Search for the cell housing the specified text and yield its (x, y) center coordinate. 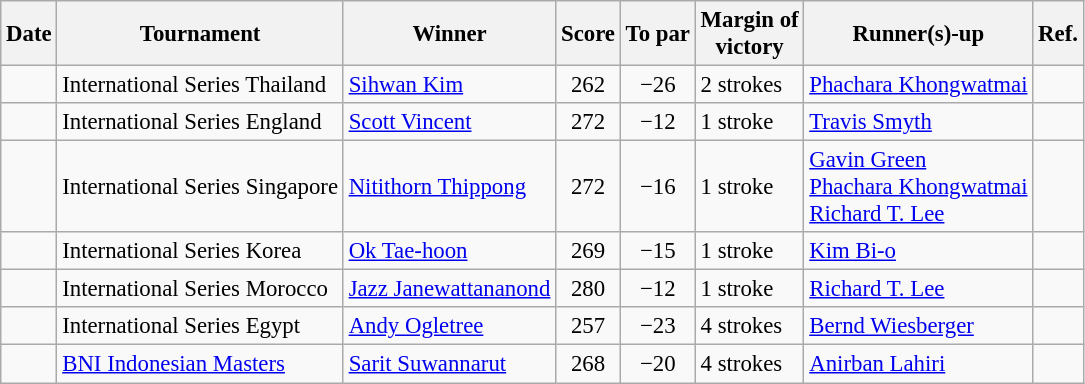
2 strokes (750, 85)
Date (29, 34)
269 (588, 251)
International Series Korea (200, 251)
−23 (658, 327)
280 (588, 289)
BNI Indonesian Masters (200, 364)
Tournament (200, 34)
Ok Tae-hoon (449, 251)
Ref. (1058, 34)
Sihwan Kim (449, 85)
Anirban Lahiri (918, 364)
Kim Bi-o (918, 251)
Runner(s)-up (918, 34)
Jazz Janewattananond (449, 289)
262 (588, 85)
To par (658, 34)
International Series Singapore (200, 187)
−16 (658, 187)
Scott Vincent (449, 122)
Gavin Green Phachara Khongwatmai Richard T. Lee (918, 187)
International Series England (200, 122)
−15 (658, 251)
Winner (449, 34)
Richard T. Lee (918, 289)
Score (588, 34)
International Series Thailand (200, 85)
Sarit Suwannarut (449, 364)
−20 (658, 364)
Nitithorn Thippong (449, 187)
−26 (658, 85)
Bernd Wiesberger (918, 327)
Phachara Khongwatmai (918, 85)
268 (588, 364)
Travis Smyth (918, 122)
International Series Morocco (200, 289)
International Series Egypt (200, 327)
257 (588, 327)
Andy Ogletree (449, 327)
Margin ofvictory (750, 34)
